Provide the (x, y) coordinate of the cell's center where the given text is located.  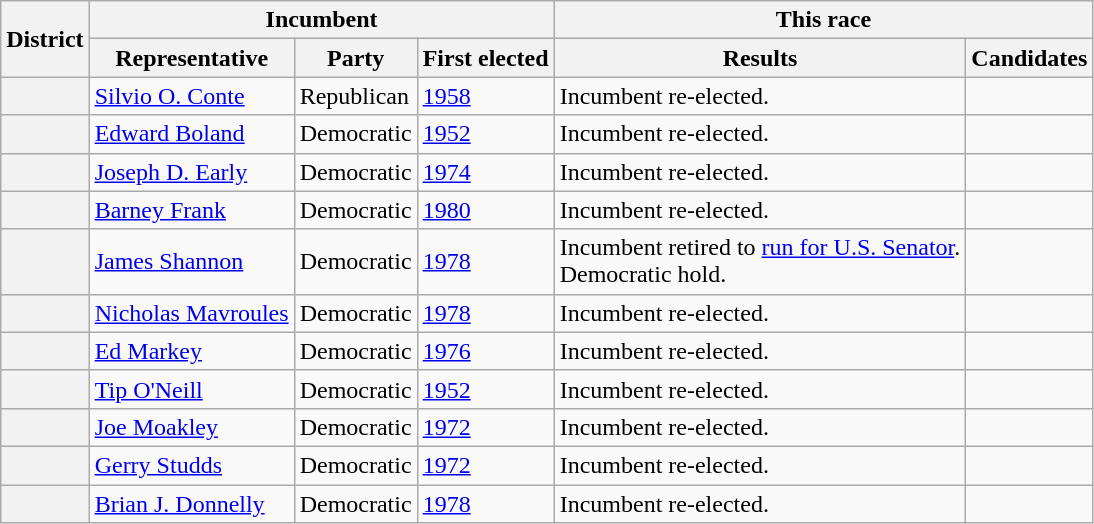
Republican (356, 96)
District (45, 39)
1974 (486, 172)
Joseph D. Early (192, 172)
1958 (486, 96)
Candidates (1030, 58)
Gerry Studds (192, 465)
Party (356, 58)
Tip O'Neill (192, 389)
Incumbent (322, 20)
This race (824, 20)
Silvio O. Conte (192, 96)
Nicholas Mavroules (192, 313)
Incumbent retired to run for U.S. Senator.Democratic hold. (760, 262)
Representative (192, 58)
First elected (486, 58)
1976 (486, 351)
Joe Moakley (192, 427)
James Shannon (192, 262)
Edward Boland (192, 134)
Brian J. Donnelly (192, 503)
1980 (486, 210)
Ed Markey (192, 351)
Results (760, 58)
Barney Frank (192, 210)
